Return [x, y] of the center of cell containing provided text 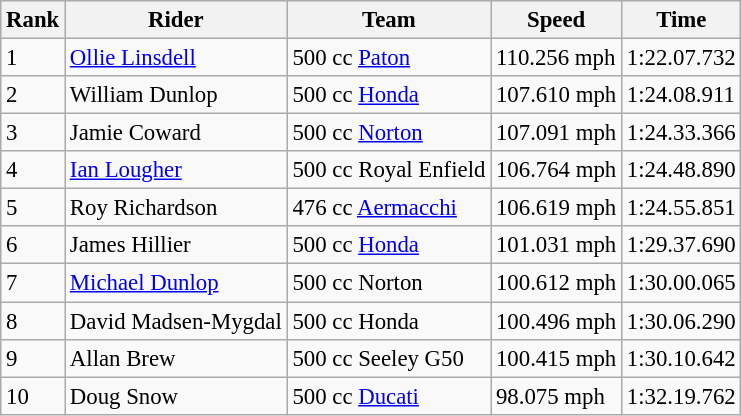
5 [33, 208]
1:24.08.911 [682, 95]
1:30.00.065 [682, 283]
James Hillier [176, 245]
500 cc Royal Enfield [389, 170]
Team [389, 20]
1:24.33.366 [682, 133]
107.610 mph [556, 95]
100.496 mph [556, 321]
100.415 mph [556, 358]
David Madsen-Mygdal [176, 321]
100.612 mph [556, 283]
Ian Lougher [176, 170]
476 cc Aermacchi [389, 208]
4 [33, 170]
1:30.06.290 [682, 321]
107.091 mph [556, 133]
1:30.10.642 [682, 358]
1:29.37.690 [682, 245]
Roy Richardson [176, 208]
1 [33, 58]
Jamie Coward [176, 133]
7 [33, 283]
1:22.07.732 [682, 58]
1:32.19.762 [682, 396]
1:24.48.890 [682, 170]
10 [33, 396]
Rider [176, 20]
9 [33, 358]
106.619 mph [556, 208]
Rank [33, 20]
Doug Snow [176, 396]
Ollie Linsdell [176, 58]
500 cc Paton [389, 58]
110.256 mph [556, 58]
8 [33, 321]
106.764 mph [556, 170]
Time [682, 20]
Michael Dunlop [176, 283]
98.075 mph [556, 396]
1:24.55.851 [682, 208]
101.031 mph [556, 245]
6 [33, 245]
500 cc Ducati [389, 396]
Speed [556, 20]
500 cc Seeley G50 [389, 358]
3 [33, 133]
William Dunlop [176, 95]
2 [33, 95]
Allan Brew [176, 358]
